Return the (x, y) coordinate for the center point of the cell that contains the specified text.  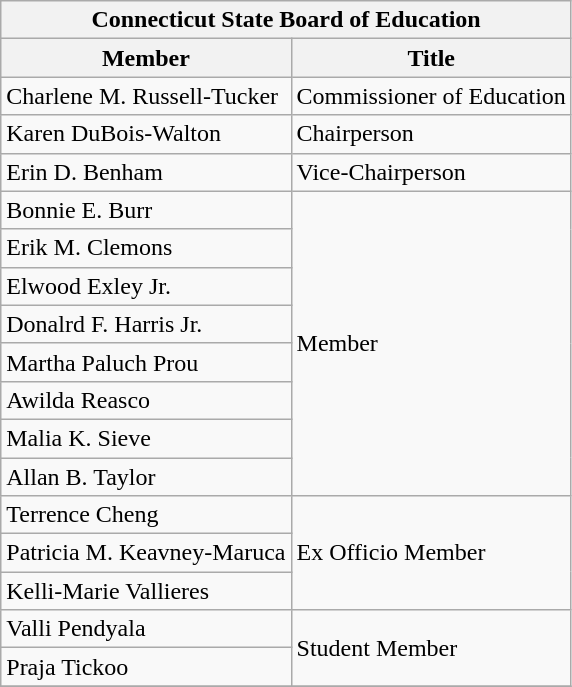
Charlene M. Russell-Tucker (146, 96)
Connecticut State Board of Education (286, 20)
Allan B. Taylor (146, 477)
Praja Tickoo (146, 667)
Student Member (431, 648)
Kelli-Marie Vallieres (146, 591)
Terrence Cheng (146, 515)
Karen DuBois-Walton (146, 134)
Vice-Chairperson (431, 172)
Donalrd F. Harris Jr. (146, 324)
Erin D. Benham (146, 172)
Chairperson (431, 134)
Valli Pendyala (146, 629)
Malia K. Sieve (146, 438)
Title (431, 58)
Bonnie E. Burr (146, 210)
Martha Paluch Prou (146, 362)
Commissioner of Education (431, 96)
Awilda Reasco (146, 400)
Patricia M. Keavney-Maruca (146, 553)
Erik M. Clemons (146, 248)
Ex Officio Member (431, 553)
Elwood Exley Jr. (146, 286)
